Search for the cell housing the specified text and yield its [x, y] center coordinate. 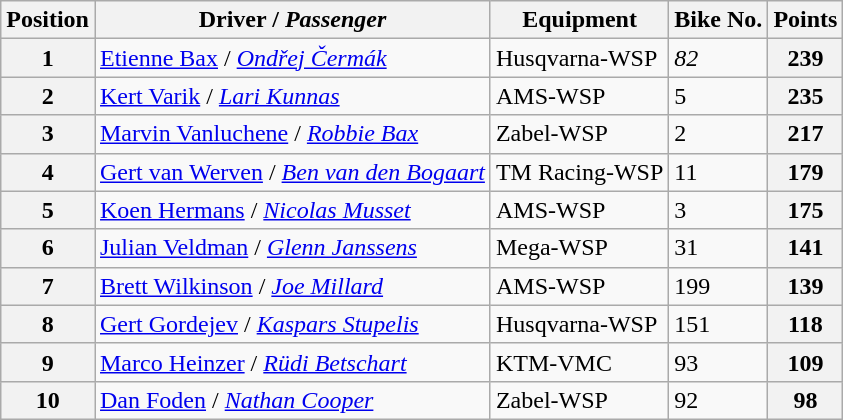
Brett Wilkinson / Joe Millard [292, 286]
Kert Varik / Lari Kunnas [292, 96]
Etienne Bax / Ondřej Čermák [292, 58]
Gert van Werven / Ben van den Bogaart [292, 172]
Marco Heinzer / Rüdi Betschart [292, 362]
98 [806, 400]
151 [718, 324]
141 [806, 248]
TM Racing-WSP [579, 172]
82 [718, 58]
Gert Gordejev / Kaspars Stupelis [292, 324]
10 [48, 400]
7 [48, 286]
118 [806, 324]
Points [806, 20]
109 [806, 362]
31 [718, 248]
1 [48, 58]
KTM-VMC [579, 362]
Koen Hermans / Nicolas Musset [292, 210]
8 [48, 324]
4 [48, 172]
235 [806, 96]
179 [806, 172]
6 [48, 248]
Mega-WSP [579, 248]
175 [806, 210]
92 [718, 400]
Bike No. [718, 20]
Driver / Passenger [292, 20]
217 [806, 134]
Julian Veldman / Glenn Janssens [292, 248]
11 [718, 172]
Dan Foden / Nathan Cooper [292, 400]
9 [48, 362]
Equipment [579, 20]
Marvin Vanluchene / Robbie Bax [292, 134]
93 [718, 362]
Position [48, 20]
139 [806, 286]
199 [718, 286]
239 [806, 58]
